Determine the [X, Y] coordinate at the center of the cell enclosing the given text.  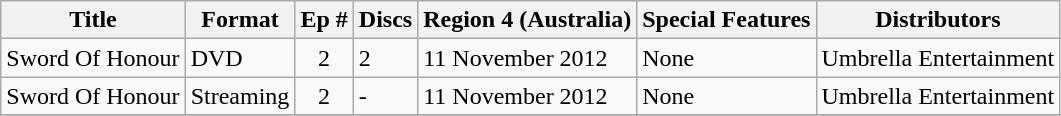
Format [240, 20]
Streaming [240, 96]
Discs [385, 20]
Distributors [938, 20]
Ep # [324, 20]
- [385, 96]
Special Features [726, 20]
Region 4 (Australia) [528, 20]
Title [93, 20]
DVD [240, 58]
